Provide the (x, y) coordinate of the cell's center where the given text is located.  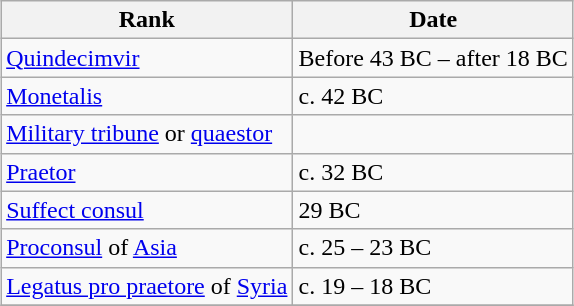
Legatus pro praetore of Syria (147, 286)
29 BC (433, 210)
Rank (147, 20)
Suffect consul (147, 210)
Praetor (147, 172)
c. 19 – 18 BC (433, 286)
Before 43 BC – after 18 BC (433, 58)
Monetalis (147, 96)
c. 32 BC (433, 172)
Military tribune or quaestor (147, 134)
c. 25 – 23 BC (433, 248)
c. 42 BC (433, 96)
Quindecimvir (147, 58)
Date (433, 20)
Proconsul of Asia (147, 248)
